Find where the given text appears and provide that cell's center as [X, Y] coordinate. 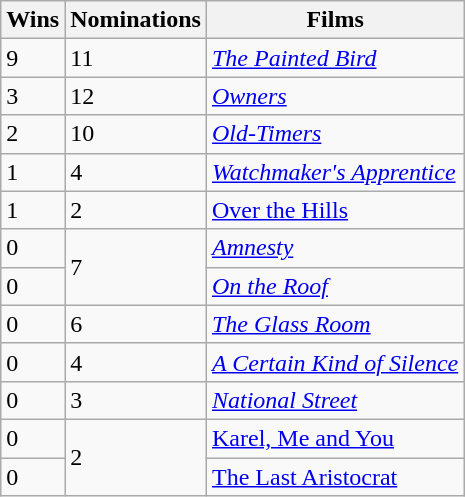
Karel, Me and You [334, 438]
National Street [334, 400]
9 [33, 58]
Amnesty [334, 248]
Wins [33, 20]
The Glass Room [334, 324]
6 [136, 324]
Old-Timers [334, 134]
The Last Aristocrat [334, 477]
A Certain Kind of Silence [334, 362]
Nominations [136, 20]
7 [136, 267]
The Painted Bird [334, 58]
Owners [334, 96]
Over the Hills [334, 210]
10 [136, 134]
11 [136, 58]
Films [334, 20]
12 [136, 96]
On the Roof [334, 286]
Watchmaker's Apprentice [334, 172]
